For the text-containing cell, return its midpoint in [X, Y] coordinate format. 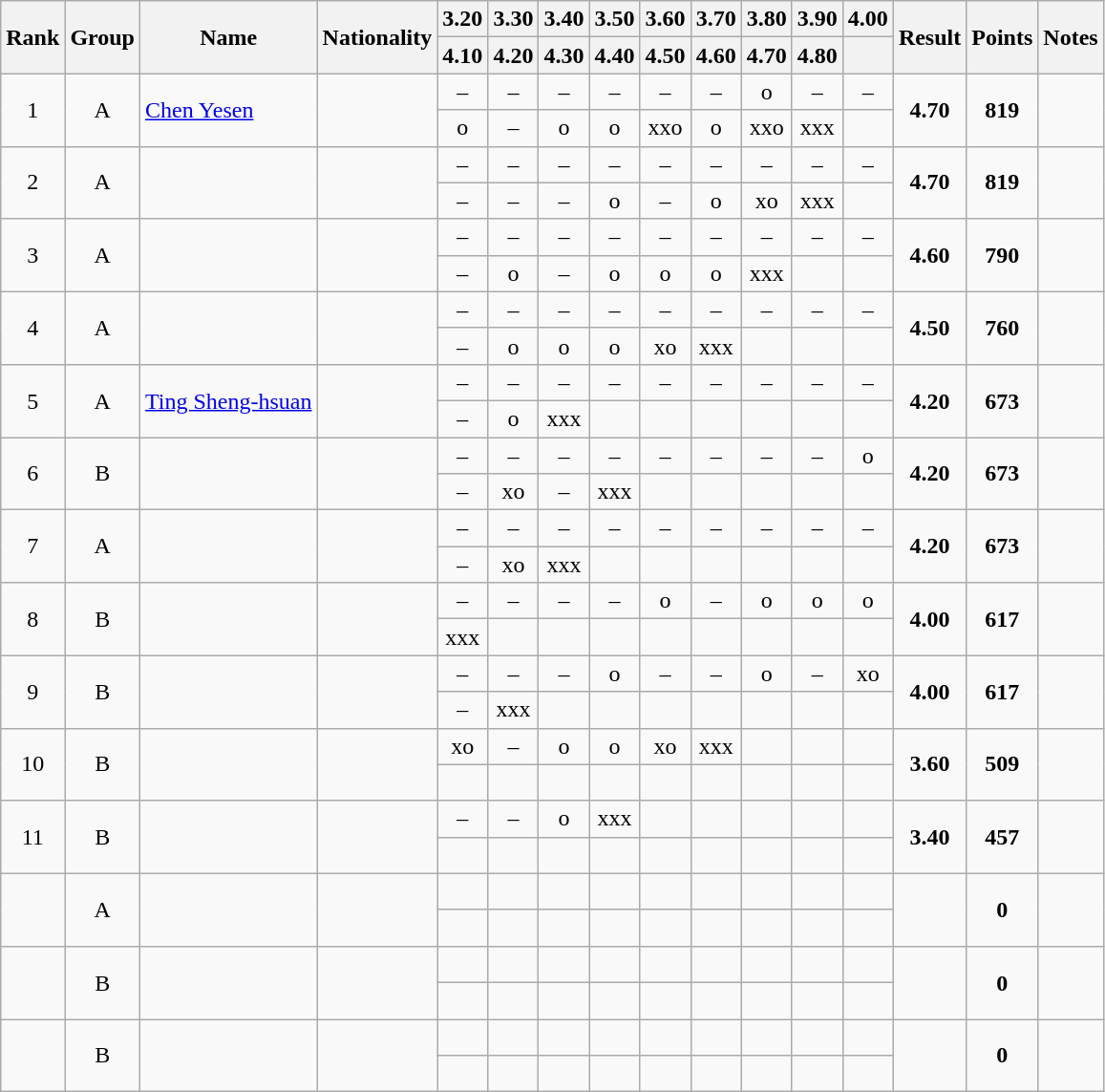
3.80 [766, 19]
9 [32, 692]
11 [32, 837]
4.80 [818, 55]
Points [1003, 37]
Name [229, 37]
6 [32, 474]
Nationality [377, 37]
4 [32, 328]
Ting Sheng-hsuan [229, 400]
509 [1003, 764]
Notes [1071, 37]
5 [32, 400]
3.20 [462, 19]
8 [32, 619]
4.40 [615, 55]
790 [1003, 255]
3.70 [716, 19]
Chen Yesen [229, 110]
3.50 [615, 19]
457 [1003, 837]
Group [103, 37]
7 [32, 546]
3 [32, 255]
4.10 [462, 55]
Rank [32, 37]
3.90 [818, 19]
3.30 [514, 19]
760 [1003, 328]
Result [929, 37]
4.30 [563, 55]
2 [32, 182]
10 [32, 764]
1 [32, 110]
